Output the [X, Y] coordinate of the center of the cell containing the given text.  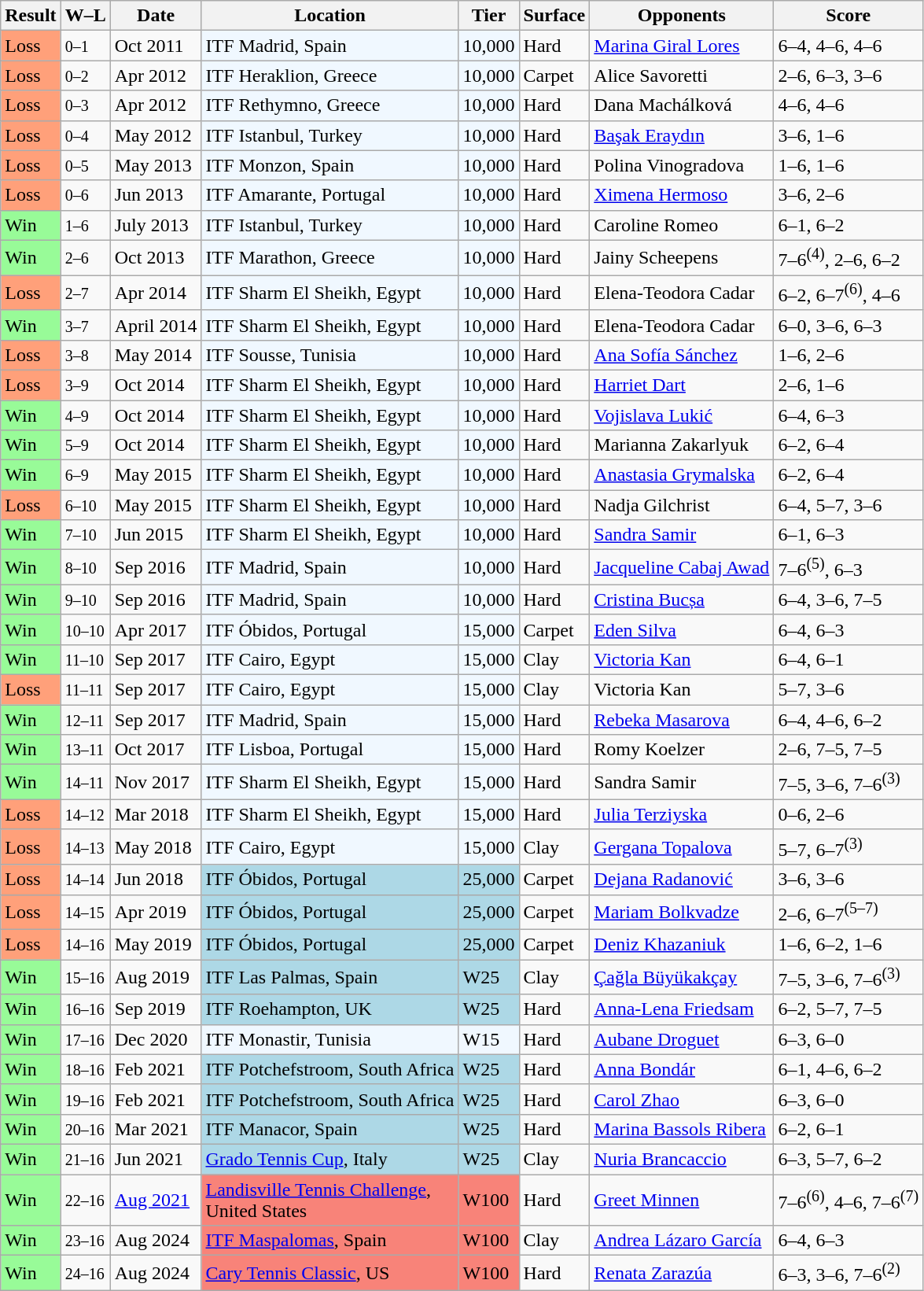
Jacqueline Cabaj Awad [682, 568]
Cary Tennis Classic, US [330, 1273]
14–15 [85, 913]
Alice Savoretti [682, 76]
Marianna Zakarlyuk [682, 445]
6–1, 6–3 [849, 535]
0–6, 2–6 [849, 814]
Ximena Hermoso [682, 195]
ITF Las Palmas, Spain [330, 977]
15–16 [85, 977]
Harriet Dart [682, 385]
ITF Monzon, Spain [330, 165]
Ana Sofía Sánchez [682, 355]
Opponents [682, 16]
0–6 [85, 195]
16–16 [85, 1009]
Date [156, 16]
Jun 2018 [156, 880]
6–4, 4–6, 4–6 [849, 46]
Grado Tennis Cup, Italy [330, 1160]
ITF Rethymno, Greece [330, 105]
Cristina Bucșa [682, 599]
17–16 [85, 1039]
Marina Bassols Ribera [682, 1129]
Vojislava Lukić [682, 415]
23–16 [85, 1241]
1–6, 1–6 [849, 165]
19–16 [85, 1099]
14–11 [85, 782]
Aug 2021 [156, 1201]
4–9 [85, 415]
6–1, 6–2 [849, 225]
14–16 [85, 945]
7–6(5), 6–3 [849, 568]
9–10 [85, 599]
24–16 [85, 1273]
Jainy Scheepens [682, 258]
6–2, 5–7, 7–5 [849, 1009]
14–13 [85, 847]
6–3, 3–6, 7–6(2) [849, 1273]
3–6, 3–6 [849, 880]
April 2014 [156, 325]
20–16 [85, 1129]
Location [330, 16]
W–L [85, 16]
4–6, 4–6 [849, 105]
0–2 [85, 76]
14–14 [85, 880]
7–6(6), 4–6, 7–6(7) [849, 1201]
May 2014 [156, 355]
Oct 2011 [156, 46]
3–9 [85, 385]
Romy Koelzer [682, 750]
W15 [489, 1039]
Jun 2015 [156, 535]
6–1, 4–6, 6–2 [849, 1069]
ITF Marathon, Greece [330, 258]
Result [31, 16]
Apr 2017 [156, 629]
Apr 2019 [156, 913]
ITF Amarante, Portugal [330, 195]
Mariam Bolkvadze [682, 913]
8–10 [85, 568]
Tier [489, 16]
Surface [554, 16]
3–8 [85, 355]
Greet Minnen [682, 1201]
Dana Machálková [682, 105]
3–6, 1–6 [849, 135]
6–9 [85, 475]
ITF Maspalomas, Spain [330, 1241]
1–6, 2–6 [849, 355]
Rebeka Masarova [682, 720]
Dejana Radanović [682, 880]
Oct 2013 [156, 258]
7–10 [85, 535]
Oct 2017 [156, 750]
5–7, 6–7(3) [849, 847]
2–6, 6–3, 3–6 [849, 76]
May 2019 [156, 945]
Marina Giral Lores [682, 46]
5–9 [85, 445]
Başak Eraydın [682, 135]
2–6, 7–5, 7–5 [849, 750]
0–4 [85, 135]
1–6 [85, 225]
1–6, 6–2, 1–6 [849, 945]
Aubane Droguet [682, 1039]
Nuria Brancaccio [682, 1160]
May 2012 [156, 135]
Anna-Lena Friedsam [682, 1009]
Mar 2018 [156, 814]
10–10 [85, 629]
6–4, 4–6, 6–2 [849, 720]
6–0, 3–6, 6–3 [849, 325]
Anastasia Grymalska [682, 475]
Eden Silva [682, 629]
Caroline Romeo [682, 225]
Jun 2013 [156, 195]
Polina Vinogradova [682, 165]
18–16 [85, 1069]
6–3, 5–7, 6–2 [849, 1160]
Julia Terziyska [682, 814]
12–11 [85, 720]
Deniz Khazaniuk [682, 945]
Anna Bondár [682, 1069]
ITF Roehampton, UK [330, 1009]
Nadja Gilchrist [682, 505]
11–10 [85, 660]
Nov 2017 [156, 782]
3–6, 2–6 [849, 195]
Apr 2014 [156, 293]
6–4, 6–1 [849, 660]
21–16 [85, 1160]
14–12 [85, 814]
Mar 2021 [156, 1129]
Dec 2020 [156, 1039]
ITF Monastir, Tunisia [330, 1039]
7–6(4), 2–6, 6–2 [849, 258]
Aug 2019 [156, 977]
2–6, 1–6 [849, 385]
ITF Lisboa, Portugal [330, 750]
ITF Manacor, Spain [330, 1129]
0–3 [85, 105]
5–7, 3–6 [849, 690]
Gergana Topalova [682, 847]
6–4, 5–7, 3–6 [849, 505]
0–5 [85, 165]
13–11 [85, 750]
Jun 2021 [156, 1160]
Landisville Tennis Challenge, United States [330, 1201]
11–11 [85, 690]
ITF Sousse, Tunisia [330, 355]
6–4, 3–6, 7–5 [849, 599]
Sep 2019 [156, 1009]
6–10 [85, 505]
0–1 [85, 46]
2–6, 6–7(5–7) [849, 913]
May 2013 [156, 165]
ITF Heraklion, Greece [330, 76]
Score [849, 16]
July 2013 [156, 225]
Andrea Lázaro García [682, 1241]
Carol Zhao [682, 1099]
May 2018 [156, 847]
Renata Zarazúa [682, 1273]
22–16 [85, 1201]
3–7 [85, 325]
2–7 [85, 293]
6–2, 6–1 [849, 1129]
6–2, 6–7(6), 4–6 [849, 293]
Çağla Büyükakçay [682, 977]
2–6 [85, 258]
